Identify which cell holds the provided text, then report its [X, Y] central coordinate. 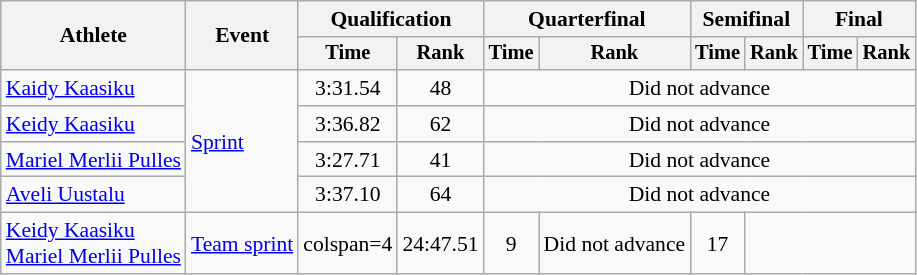
Event [242, 36]
Aveli Uustalu [94, 195]
62 [440, 124]
Kaidy Kaasiku [94, 88]
Keidy Kaasiku [94, 124]
41 [440, 160]
64 [440, 195]
3:36.82 [348, 124]
Final [859, 19]
3:31.54 [348, 88]
3:37.10 [348, 195]
Athlete [94, 36]
Sprint [242, 141]
3:27.71 [348, 160]
Quarterfinal [588, 19]
Qualification [390, 19]
48 [440, 88]
colspan=4 [348, 244]
24:47.51 [440, 244]
Team sprint [242, 244]
Mariel Merlii Pulles [94, 160]
Keidy KaasikuMariel Merlii Pulles [94, 244]
9 [512, 244]
Semifinal [746, 19]
17 [718, 244]
